Identify which cell holds the provided text, then report its (X, Y) central coordinate. 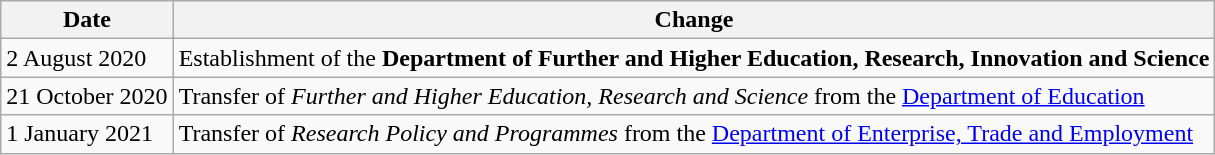
2 August 2020 (87, 58)
Change (694, 20)
1 January 2021 (87, 134)
Establishment of the Department of Further and Higher Education, Research, Innovation and Science (694, 58)
Transfer of Further and Higher Education, Research and Science from the Department of Education (694, 96)
21 October 2020 (87, 96)
Date (87, 20)
Transfer of Research Policy and Programmes from the Department of Enterprise, Trade and Employment (694, 134)
